Scan for the cell matching the given text and deliver its (x, y) coordinate at center. 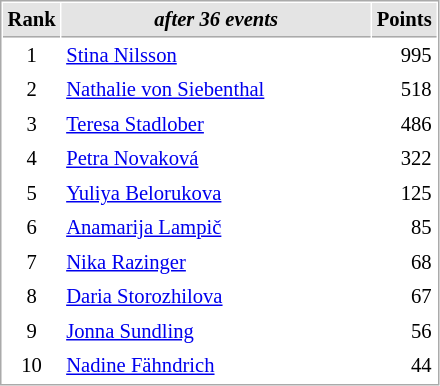
7 (32, 262)
125 (404, 194)
Yuliya Belorukova (216, 194)
995 (404, 56)
Teresa Stadlober (216, 124)
Jonna Sundling (216, 332)
8 (32, 296)
68 (404, 262)
2 (32, 90)
4 (32, 158)
3 (32, 124)
1 (32, 56)
after 36 events (216, 20)
85 (404, 228)
Petra Novaková (216, 158)
486 (404, 124)
10 (32, 366)
9 (32, 332)
Anamarija Lampič (216, 228)
322 (404, 158)
Stina Nilsson (216, 56)
Daria Storozhilova (216, 296)
Nadine Fähndrich (216, 366)
67 (404, 296)
5 (32, 194)
518 (404, 90)
Nathalie von Siebenthal (216, 90)
6 (32, 228)
Nika Razinger (216, 262)
Points (404, 20)
56 (404, 332)
44 (404, 366)
Rank (32, 20)
